Return the (X, Y) coordinate for the center point of the cell that contains the specified text.  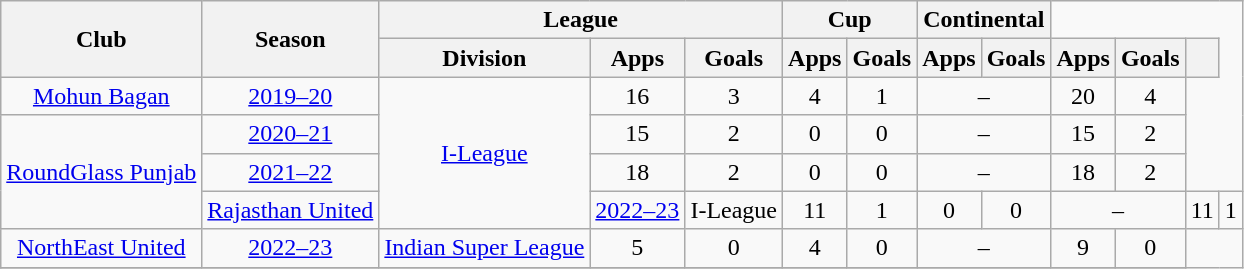
5 (638, 248)
Division (484, 58)
2019–20 (290, 96)
Rajasthan United (290, 210)
Continental (984, 20)
RoundGlass Punjab (102, 172)
9 (1083, 248)
3 (734, 96)
20 (1083, 96)
Club (102, 39)
Mohun Bagan (102, 96)
League (581, 20)
Indian Super League (484, 248)
Season (290, 39)
16 (638, 96)
2021–22 (290, 172)
2020–21 (290, 134)
Cup (850, 20)
NorthEast United (102, 248)
